Identify which cell holds the provided text, then report its [X, Y] central coordinate. 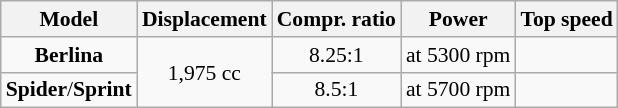
at 5700 rpm [458, 90]
Top speed [566, 19]
Displacement [204, 19]
Spider/Sprint [69, 90]
Model [69, 19]
Berlina [69, 55]
Compr. ratio [336, 19]
at 5300 rpm [458, 55]
8.25:1 [336, 55]
1,975 cc [204, 72]
8.5:1 [336, 90]
Power [458, 19]
